Identify which cell holds the provided text, then report its [x, y] central coordinate. 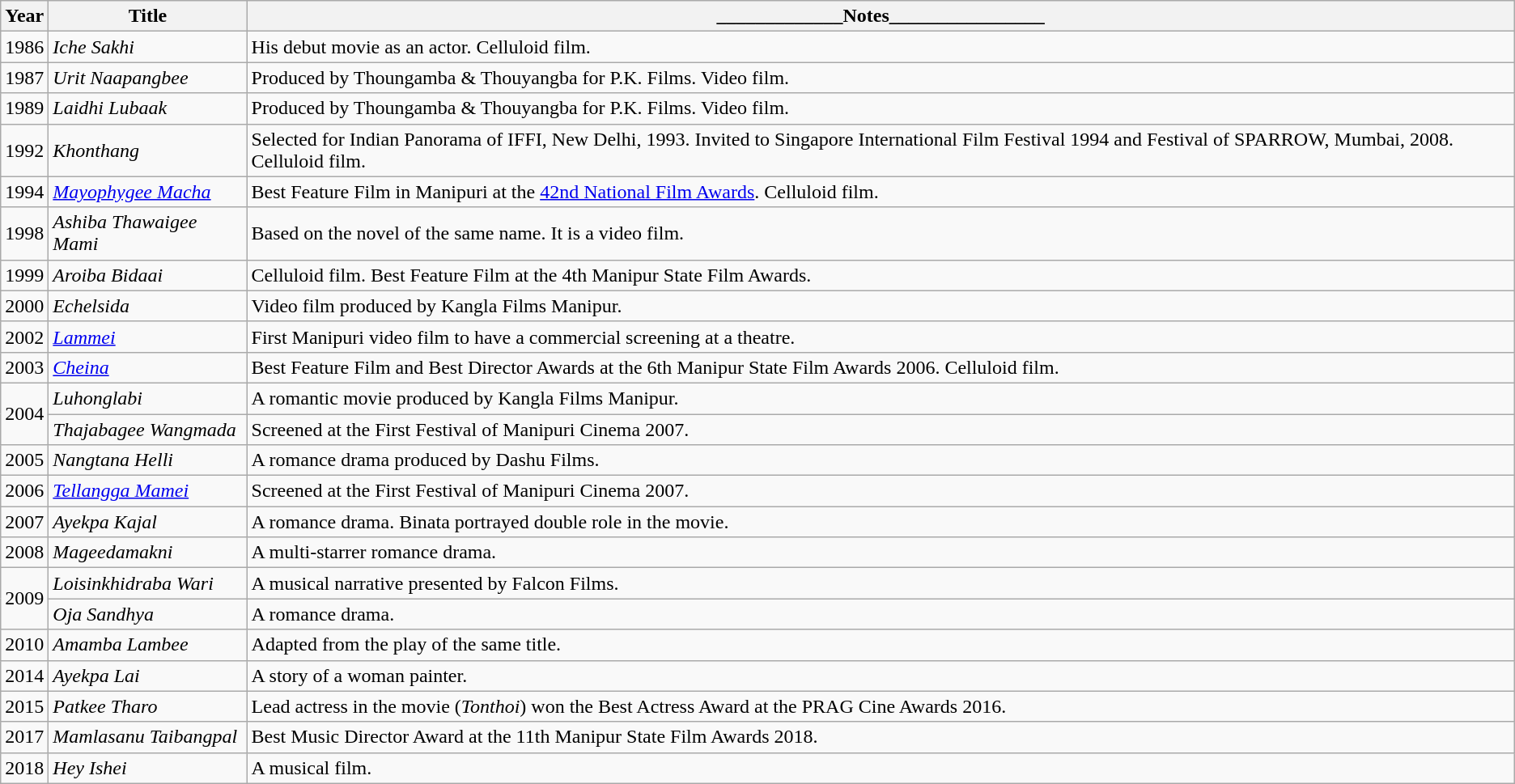
1987 [24, 78]
2015 [24, 706]
Best Feature Film and Best Director Awards at the 6th Manipur State Film Awards 2006. Celluloid film. [881, 367]
Ayekpa Kajal [147, 522]
2006 [24, 491]
2008 [24, 553]
2009 [24, 599]
A musical film. [881, 768]
2010 [24, 645]
2007 [24, 522]
Urit Naapangbee [147, 78]
Year [24, 16]
Thajabagee Wangmada [147, 430]
Video film produced by Kangla Films Manipur. [881, 306]
Laidhi Lubaak [147, 108]
Loisinkhidraba Wari [147, 583]
Adapted from the play of the same title. [881, 645]
Celluloid film. Best Feature Film at the 4th Manipur State Film Awards. [881, 275]
Mageedamakni [147, 553]
2017 [24, 737]
Tellangga Mamei [147, 491]
_____________Notes________________ [881, 16]
A multi-starrer romance drama. [881, 553]
Khonthang [147, 150]
Nangtana Helli [147, 460]
A musical narrative presented by Falcon Films. [881, 583]
Mayophygee Macha [147, 192]
2018 [24, 768]
Based on the novel of the same name. It is a video film. [881, 233]
Oja Sandhya [147, 614]
His debut movie as an actor. Celluloid film. [881, 47]
First Manipuri video film to have a commercial screening at a theatre. [881, 337]
2000 [24, 306]
A romance drama. [881, 614]
1986 [24, 47]
2003 [24, 367]
Ashiba Thawaigee Mami [147, 233]
Amamba Lambee [147, 645]
A story of a woman painter. [881, 676]
Luhonglabi [147, 398]
Ayekpa Lai [147, 676]
Iche Sakhi [147, 47]
A romantic movie produced by Kangla Films Manipur. [881, 398]
Lammei [147, 337]
A romance drama. Binata portrayed double role in the movie. [881, 522]
Patkee Tharo [147, 706]
Cheina [147, 367]
2005 [24, 460]
Title [147, 16]
1989 [24, 108]
2004 [24, 413]
Echelsida [147, 306]
Aroiba Bidaai [147, 275]
Hey Ishei [147, 768]
1992 [24, 150]
1994 [24, 192]
A romance drama produced by Dashu Films. [881, 460]
Mamlasanu Taibangpal [147, 737]
1999 [24, 275]
Best Feature Film in Manipuri at the 42nd National Film Awards. Celluloid film. [881, 192]
1998 [24, 233]
2002 [24, 337]
Lead actress in the movie (Tonthoi) won the Best Actress Award at the PRAG Cine Awards 2016. [881, 706]
2014 [24, 676]
Best Music Director Award at the 11th Manipur State Film Awards 2018. [881, 737]
